Capture the cell that displays the provided text and extract its (X, Y) central coordinate. 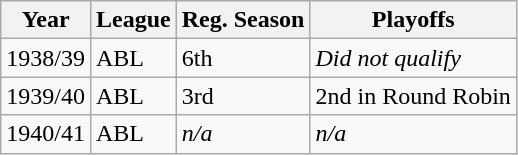
1938/39 (46, 58)
1940/41 (46, 134)
Playoffs (413, 20)
6th (243, 58)
2nd in Round Robin (413, 96)
Reg. Season (243, 20)
League (133, 20)
Did not qualify (413, 58)
Year (46, 20)
3rd (243, 96)
1939/40 (46, 96)
